Return [x, y] of the center of cell containing provided text 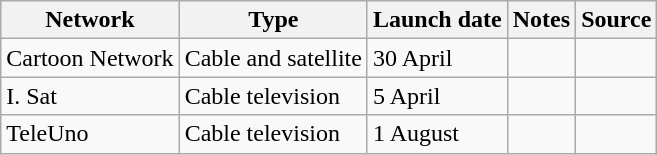
5 April [437, 96]
Network [90, 20]
30 April [437, 58]
Source [616, 20]
1 August [437, 134]
Launch date [437, 20]
Cartoon Network [90, 58]
Type [273, 20]
Cable and satellite [273, 58]
I. Sat [90, 96]
TeleUno [90, 134]
Notes [541, 20]
